Detect which cell encompasses the target text, then output its (X, Y) center coordinate. 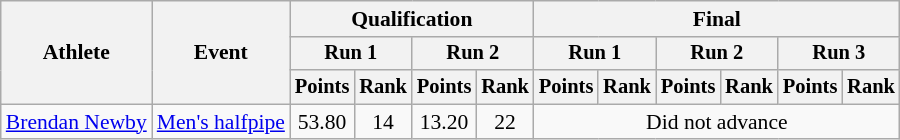
Qualification (412, 19)
Brendan Newby (76, 122)
22 (505, 122)
53.80 (322, 122)
13.20 (444, 122)
Event (221, 52)
Did not advance (717, 122)
Run 3 (839, 54)
Men's halfpipe (221, 122)
Athlete (76, 52)
Final (717, 19)
14 (383, 122)
